Scan for the cell matching the given text and deliver its (X, Y) coordinate at center. 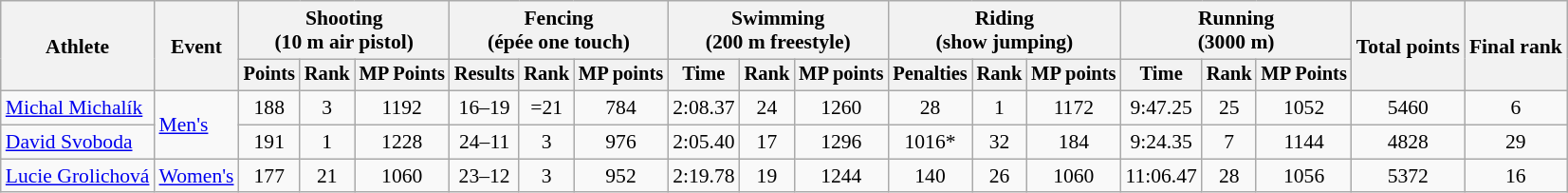
1228 (402, 143)
25 (1229, 108)
7 (1229, 143)
184 (1074, 143)
11:06.47 (1161, 176)
4828 (1408, 143)
1056 (1303, 176)
1260 (840, 108)
21 (327, 176)
1052 (1303, 108)
23–12 (485, 176)
784 (620, 108)
1192 (402, 108)
952 (620, 176)
29 (1516, 143)
140 (930, 176)
David Svoboda (78, 143)
5372 (1408, 176)
Event (197, 46)
Athlete (78, 46)
26 (1000, 176)
1144 (1303, 143)
Shooting(10 m air pistol) (344, 30)
Swimming(200 m freestyle) (778, 30)
Results (485, 75)
Riding(show jumping) (1004, 30)
19 (767, 176)
Fencing(épée one touch) (559, 30)
2:19.78 (704, 176)
2:05.40 (704, 143)
Penalties (930, 75)
177 (269, 176)
1016* (930, 143)
=21 (546, 108)
Points (269, 75)
17 (767, 143)
Women's (197, 176)
9:47.25 (1161, 108)
Total points (1408, 46)
976 (620, 143)
16 (1516, 176)
6 (1516, 108)
24 (767, 108)
1172 (1074, 108)
24–11 (485, 143)
1244 (840, 176)
188 (269, 108)
Final rank (1516, 46)
1296 (840, 143)
Men's (197, 125)
5460 (1408, 108)
Michal Michalík (78, 108)
9:24.35 (1161, 143)
16–19 (485, 108)
Lucie Grolichová (78, 176)
Running(3000 m) (1235, 30)
2:08.37 (704, 108)
32 (1000, 143)
191 (269, 143)
